From the cell containing the given text, extract its center point as (X, Y) coordinate. 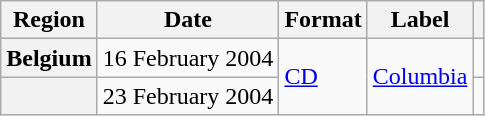
Date (188, 20)
Label (420, 20)
23 February 2004 (188, 96)
CD (323, 77)
Columbia (420, 77)
Region (49, 20)
Belgium (49, 58)
16 February 2004 (188, 58)
Format (323, 20)
